Find where the given text appears and provide that cell's center as [X, Y] coordinate. 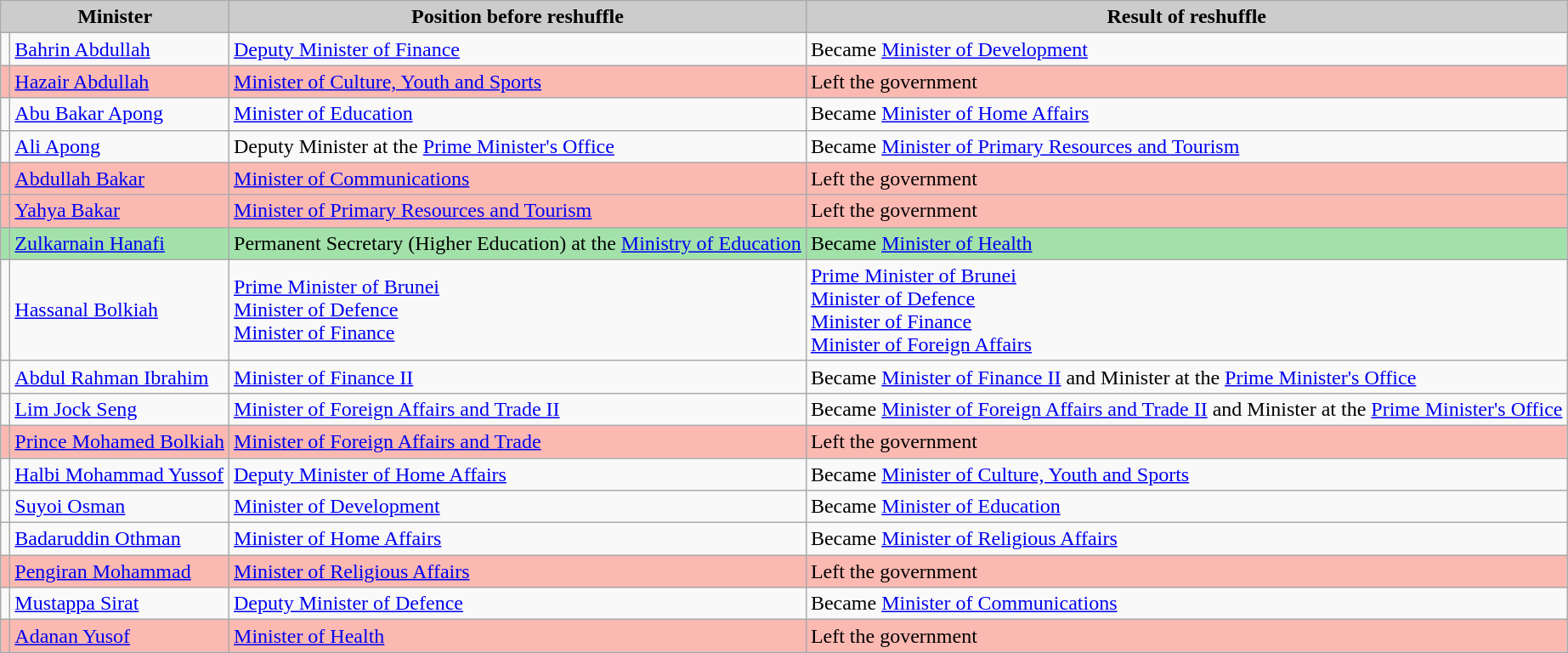
Became Minister of Finance II and Minister at the Prime Minister's Office [1186, 377]
Halbi Mohammad Yussof [120, 474]
Minister of Home Affairs [518, 539]
Yahya Bakar [120, 211]
Became Minister of Foreign Affairs and Trade II and Minister at the Prime Minister's Office [1186, 409]
Minister of Religious Affairs [518, 571]
Became Minister of Primary Resources and Tourism [1186, 146]
Became Minister of Culture, Youth and Sports [1186, 474]
Minister of Foreign Affairs and Trade [518, 441]
Deputy Minister at the Prime Minister's Office [518, 146]
Minister [116, 17]
Prime Minister of BruneiMinister of DefenceMinister of Finance [518, 309]
Hazair Abdullah [120, 82]
Prince Mohamed Bolkiah [120, 441]
Position before reshuffle [518, 17]
Result of reshuffle [1186, 17]
Bahrin Abdullah [120, 49]
Prime Minister of BruneiMinister of DefenceMinister of FinanceMinister of Foreign Affairs [1186, 309]
Suyoi Osman [120, 507]
Became Minister of Health [1186, 243]
Ali Apong [120, 146]
Abu Bakar Apong [120, 114]
Minister of Culture, Youth and Sports [518, 82]
Mustappa Sirat [120, 604]
Became Minister of Education [1186, 507]
Deputy Minister of Defence [518, 604]
Minister of Development [518, 507]
Hassanal Bolkiah [120, 309]
Became Minister of Communications [1186, 604]
Minister of Communications [518, 179]
Minister of Foreign Affairs and Trade II [518, 409]
Abdul Rahman Ibrahim [120, 377]
Badaruddin Othman [120, 539]
Minister of Primary Resources and Tourism [518, 211]
Lim Jock Seng [120, 409]
Adanan Yusof [120, 636]
Minister of Education [518, 114]
Deputy Minister of Finance [518, 49]
Pengiran Mohammad [120, 571]
Became Minister of Development [1186, 49]
Abdullah Bakar [120, 179]
Became Minister of Home Affairs [1186, 114]
Permanent Secretary (Higher Education) at the Ministry of Education [518, 243]
Deputy Minister of Home Affairs [518, 474]
Became Minister of Religious Affairs [1186, 539]
Minister of Finance II [518, 377]
Minister of Health [518, 636]
Zulkarnain Hanafi [120, 243]
